Return (x, y) of the center of cell containing provided text 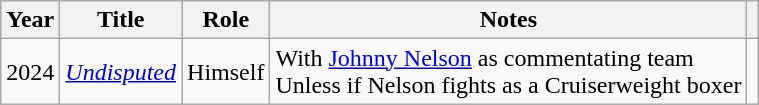
2024 (30, 72)
Himself (226, 72)
Notes (508, 20)
Title (121, 20)
Year (30, 20)
Undisputed (121, 72)
Role (226, 20)
With Johnny Nelson as commentating teamUnless if Nelson fights as a Cruiserweight boxer (508, 72)
